Extract the [X, Y] coordinate from the center of the cell holding the provided text.  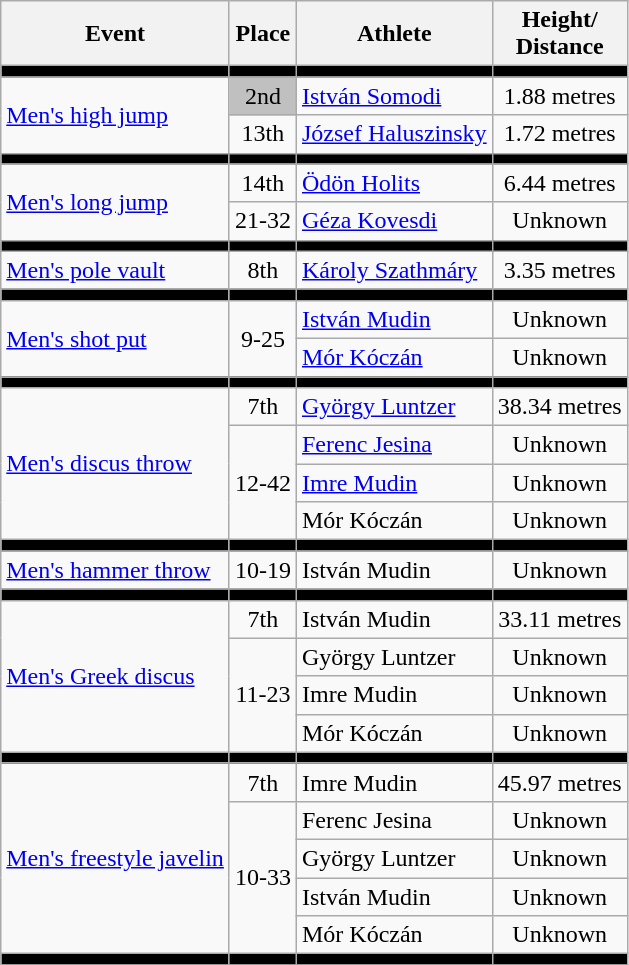
13th [262, 134]
Men's long jump [116, 202]
9-25 [262, 338]
6.44 metres [560, 183]
1.72 metres [560, 134]
Height/Distance [560, 34]
1.88 metres [560, 96]
2nd [262, 96]
Athlete [394, 34]
Men's high jump [116, 115]
Men's discus throw [116, 464]
József Haluszinsky [394, 134]
45.97 metres [560, 782]
Károly Szathmáry [394, 270]
21-32 [262, 221]
11-23 [262, 695]
Men's Greek discus [116, 676]
Event [116, 34]
Ödön Holits [394, 183]
Place [262, 34]
Men's hammer throw [116, 570]
István Somodi [394, 96]
Men's pole vault [116, 270]
Men's freestyle javelin [116, 858]
Men's shot put [116, 338]
12-42 [262, 483]
33.11 metres [560, 619]
Géza Kovesdi [394, 221]
8th [262, 270]
3.35 metres [560, 270]
10-33 [262, 877]
10-19 [262, 570]
38.34 metres [560, 407]
14th [262, 183]
